Return [x, y] of the center of cell containing provided text 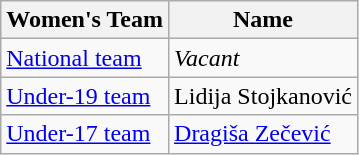
Under-19 team [85, 96]
Lidija Stojkanović [264, 96]
National team [85, 58]
Under-17 team [85, 134]
Name [264, 20]
Vacant [264, 58]
Dragiša Zečević [264, 134]
Women's Team [85, 20]
